Output the [X, Y] coordinate of the center of the cell containing the given text.  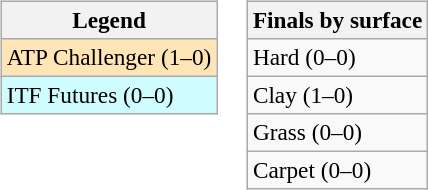
Hard (0–0) [337, 57]
Grass (0–0) [337, 133]
Finals by surface [337, 20]
ITF Futures (0–0) [108, 95]
Clay (1–0) [337, 95]
Legend [108, 20]
ATP Challenger (1–0) [108, 57]
Carpet (0–0) [337, 171]
